Pinpoint the cell where the given text exists, returning its (X, Y) midpoint coordinate. 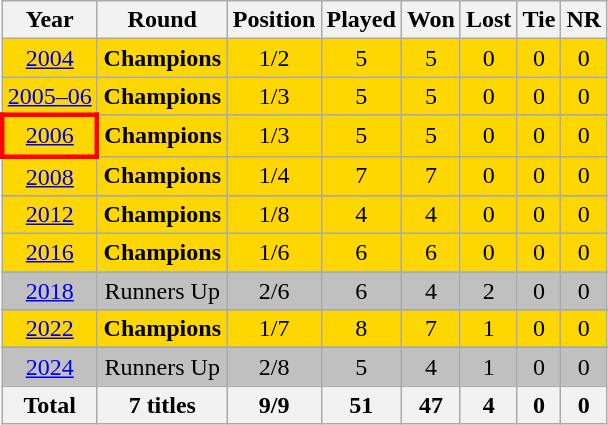
2 (488, 291)
2022 (50, 329)
1/8 (274, 215)
2024 (50, 367)
1/7 (274, 329)
9/9 (274, 405)
51 (361, 405)
Total (50, 405)
8 (361, 329)
1/4 (274, 176)
Position (274, 20)
Tie (539, 20)
Lost (488, 20)
2018 (50, 291)
NR (584, 20)
Played (361, 20)
2/8 (274, 367)
1/6 (274, 253)
2008 (50, 176)
2004 (50, 58)
Won (430, 20)
7 titles (162, 405)
2006 (50, 136)
Year (50, 20)
1/2 (274, 58)
Round (162, 20)
2/6 (274, 291)
2016 (50, 253)
2012 (50, 215)
2005–06 (50, 96)
47 (430, 405)
